Output the (X, Y) coordinate of the center of the cell containing the given text.  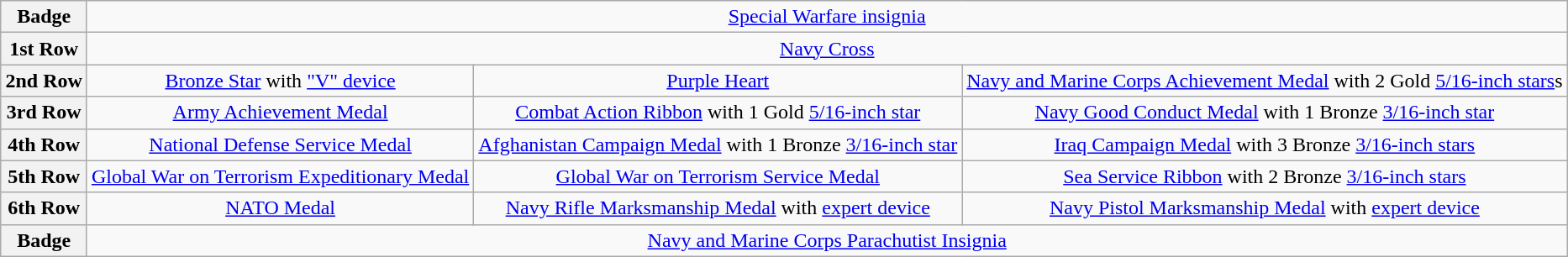
National Defense Service Medal (280, 144)
Navy Cross (827, 49)
4th Row (44, 144)
Global War on Terrorism Expeditionary Medal (280, 176)
Global War on Terrorism Service Medal (718, 176)
Combat Action Ribbon with 1 Gold 5/16-inch star (718, 113)
5th Row (44, 176)
Purple Heart (718, 81)
3rd Row (44, 113)
6th Row (44, 208)
Navy Rifle Marksmanship Medal with expert device (718, 208)
NATO Medal (280, 208)
Navy Good Conduct Medal with 1 Bronze 3/16-inch star (1265, 113)
Sea Service Ribbon with 2 Bronze 3/16-inch stars (1265, 176)
2nd Row (44, 81)
Bronze Star with "V" device (280, 81)
Navy and Marine Corps Parachutist Insignia (827, 240)
Iraq Campaign Medal with 3 Bronze 3/16-inch stars (1265, 144)
Army Achievement Medal (280, 113)
Navy and Marine Corps Achievement Medal with 2 Gold 5/16-inch starss (1265, 81)
1st Row (44, 49)
Special Warfare insignia (827, 17)
Navy Pistol Marksmanship Medal with expert device (1265, 208)
Afghanistan Campaign Medal with 1 Bronze 3/16-inch star (718, 144)
